Identify which cell holds the provided text, then report its (X, Y) central coordinate. 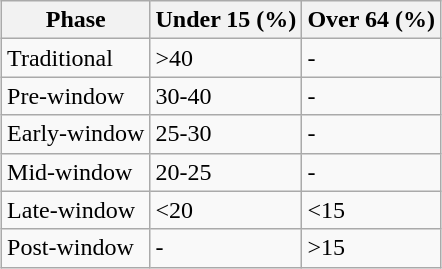
Traditional (76, 58)
Over 64 (%) (372, 20)
25-30 (226, 134)
>15 (372, 248)
30-40 (226, 96)
Mid-window (76, 172)
>40 (226, 58)
20-25 (226, 172)
Under 15 (%) (226, 20)
Post-window (76, 248)
<15 (372, 210)
Phase (76, 20)
Early-window (76, 134)
Late-window (76, 210)
<20 (226, 210)
Pre-window (76, 96)
